Detect which cell encompasses the target text, then output its [X, Y] center coordinate. 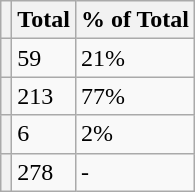
2% [134, 134]
Total [44, 20]
% of Total [134, 20]
77% [134, 96]
21% [134, 58]
- [134, 172]
6 [44, 134]
278 [44, 172]
213 [44, 96]
59 [44, 58]
